Identify which cell holds the provided text, then report its [X, Y] central coordinate. 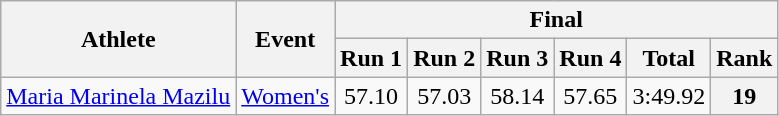
Athlete [118, 39]
19 [744, 96]
Women's [286, 96]
Total [669, 58]
Maria Marinela Mazilu [118, 96]
Run 4 [590, 58]
Run 1 [372, 58]
Rank [744, 58]
57.03 [444, 96]
3:49.92 [669, 96]
57.10 [372, 96]
Final [556, 20]
58.14 [518, 96]
Run 2 [444, 58]
Event [286, 39]
57.65 [590, 96]
Run 3 [518, 58]
